Return the [x, y] coordinate for the center point of the cell that contains the specified text.  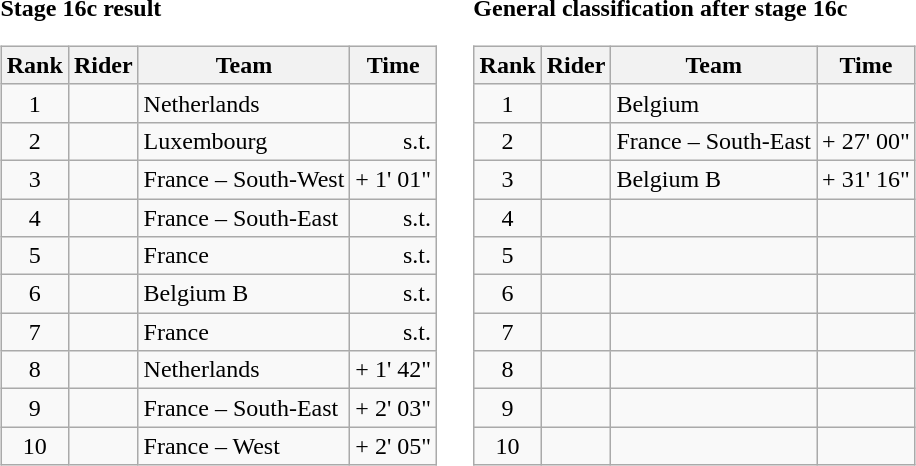
Belgium [714, 103]
+ 31' 16" [866, 179]
France – West [244, 446]
+ 27' 00" [866, 141]
+ 1' 01" [394, 179]
+ 1' 42" [394, 370]
Luxembourg [244, 141]
+ 2' 03" [394, 408]
+ 2' 05" [394, 446]
France – South-West [244, 179]
